Scan for the cell matching the given text and deliver its [x, y] coordinate at center. 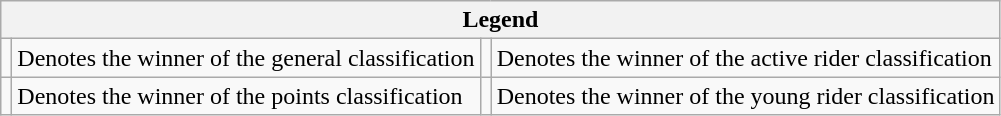
Legend [500, 20]
Denotes the winner of the young rider classification [746, 96]
Denotes the winner of the general classification [246, 58]
Denotes the winner of the points classification [246, 96]
Denotes the winner of the active rider classification [746, 58]
